Extract the [x, y] coordinate from the center of the cell holding the provided text.  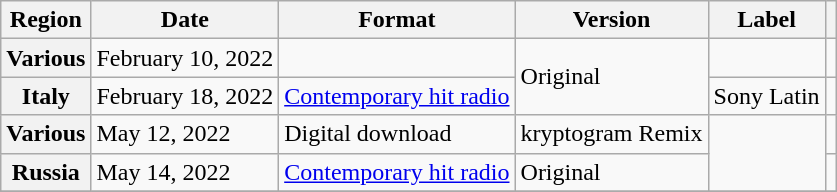
May 12, 2022 [185, 134]
Format [397, 20]
February 10, 2022 [185, 58]
Version [612, 20]
Digital download [397, 134]
Region [46, 20]
Italy [46, 96]
Russia [46, 172]
February 18, 2022 [185, 96]
Label [766, 20]
Sony Latin [766, 96]
Date [185, 20]
kryptogram Remix [612, 134]
May 14, 2022 [185, 172]
